Return the [x, y] coordinate for the center point of the cell that contains the specified text.  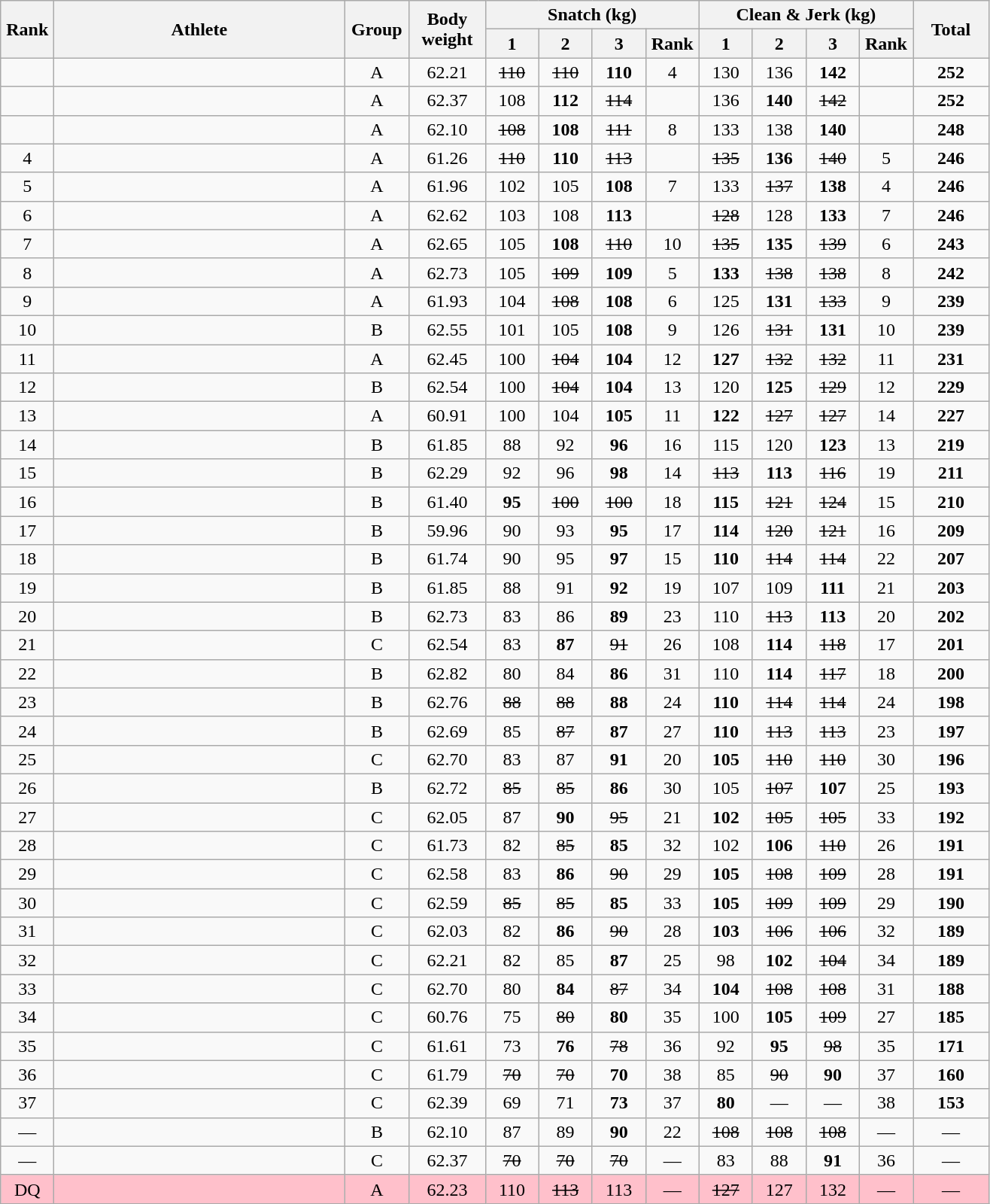
62.82 [447, 673]
200 [951, 673]
Total [951, 29]
Athlete [199, 29]
171 [951, 1046]
202 [951, 616]
118 [832, 645]
61.93 [447, 301]
61.79 [447, 1075]
61.61 [447, 1046]
129 [832, 388]
198 [951, 702]
193 [951, 788]
116 [832, 473]
62.69 [447, 731]
78 [618, 1046]
192 [951, 816]
139 [832, 244]
211 [951, 473]
62.29 [447, 473]
61.26 [447, 158]
209 [951, 531]
61.96 [447, 187]
62.55 [447, 330]
188 [951, 989]
71 [566, 1103]
231 [951, 359]
153 [951, 1103]
60.91 [447, 416]
137 [779, 187]
112 [566, 101]
130 [725, 72]
Snatch (kg) [592, 15]
123 [832, 445]
62.59 [447, 903]
122 [725, 416]
76 [566, 1046]
Clean & Jerk (kg) [806, 15]
62.23 [447, 1189]
Group [377, 29]
124 [832, 502]
62.05 [447, 816]
61.73 [447, 846]
196 [951, 759]
75 [512, 1017]
126 [725, 330]
97 [618, 559]
93 [566, 531]
62.45 [447, 359]
227 [951, 416]
DQ [27, 1189]
60.76 [447, 1017]
201 [951, 645]
62.65 [447, 244]
185 [951, 1017]
62.03 [447, 932]
243 [951, 244]
248 [951, 129]
197 [951, 731]
160 [951, 1075]
207 [951, 559]
69 [512, 1103]
117 [832, 673]
219 [951, 445]
190 [951, 903]
62.58 [447, 874]
242 [951, 272]
Body weight [447, 29]
229 [951, 388]
62.39 [447, 1103]
62.72 [447, 788]
61.74 [447, 559]
203 [951, 588]
62.62 [447, 215]
62.76 [447, 702]
59.96 [447, 531]
210 [951, 502]
101 [512, 330]
61.40 [447, 502]
